Return [x, y] of the center of cell containing provided text 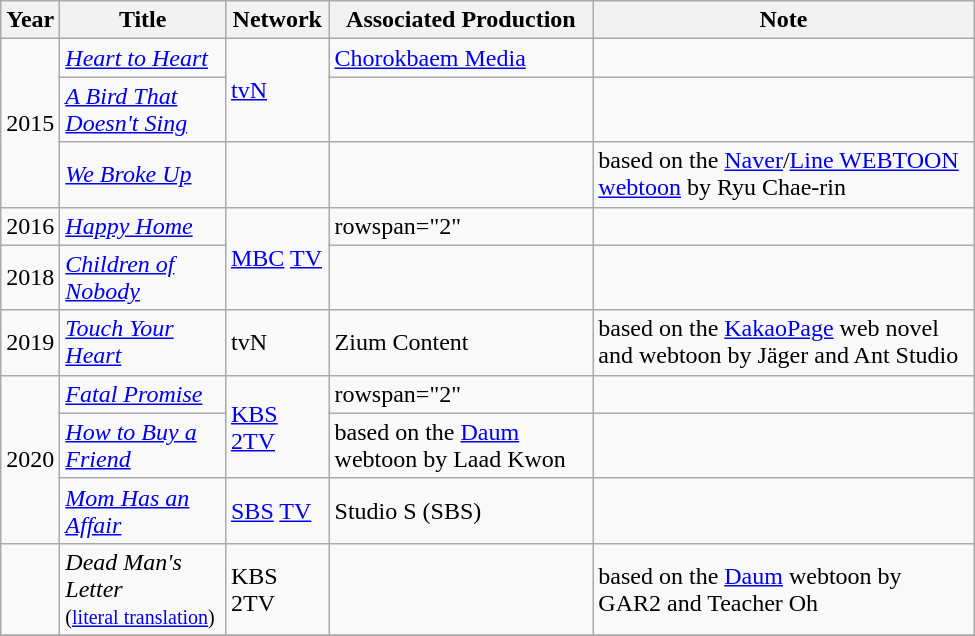
2019 [30, 342]
2018 [30, 278]
2015 [30, 123]
Dead Man's Letter(literal translation) [143, 589]
Title [143, 20]
based on the Daum webtoon by Laad Kwon [461, 446]
based on the Naver/Line WEBTOON webtoon by Ryu Chae-rin [784, 174]
Associated Production [461, 20]
Chorokbaem Media [461, 58]
Mom Has an Affair [143, 510]
A Bird That Doesn't Sing [143, 110]
Note [784, 20]
MBC TV [277, 258]
Zium Content [461, 342]
Fatal Promise [143, 394]
based on the Daum webtoon by GAR2 and Teacher Oh [784, 589]
based on the KakaoPage web novel and webtoon by Jäger and Ant Studio [784, 342]
Touch Your Heart [143, 342]
Network [277, 20]
Happy Home [143, 226]
Heart to Heart [143, 58]
SBS TV [277, 510]
Studio S (SBS) [461, 510]
2016 [30, 226]
Year [30, 20]
Children of Nobody [143, 278]
2020 [30, 459]
How to Buy a Friend [143, 446]
We Broke Up [143, 174]
